Extract the [X, Y] coordinate from the center of the cell holding the provided text.  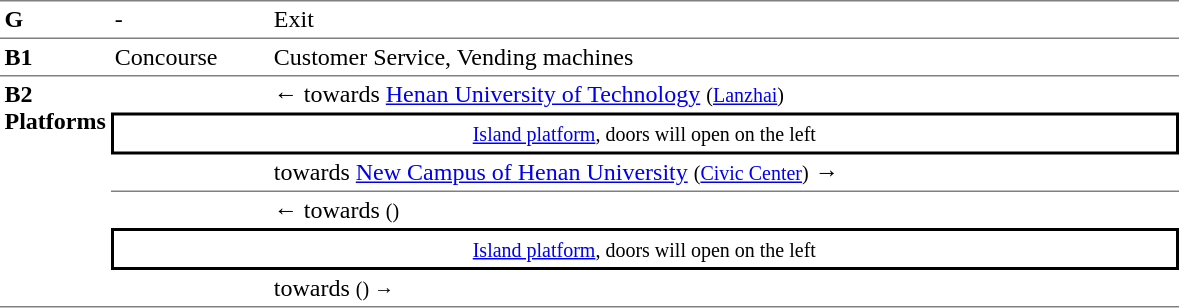
B1 [55, 58]
G [55, 19]
Exit [724, 19]
- [190, 19]
← towards () [724, 210]
← towards Henan University of Technology (Lanzhai) [724, 94]
Concourse [190, 58]
towards New Campus of Henan University (Civic Center) → [724, 173]
towards () → [724, 289]
Customer Service, Vending machines [724, 58]
B2Platforms [55, 192]
